Extract the (x, y) coordinate from the center of the cell holding the provided text.  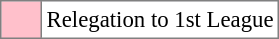
Relegation to 1st League (160, 20)
